Scan for the cell matching the given text and deliver its [X, Y] coordinate at center. 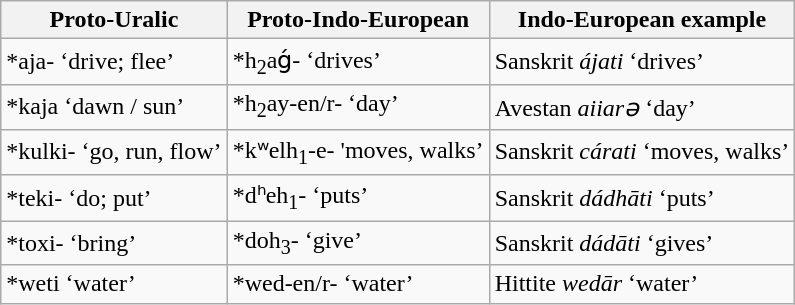
Sanskrit ájati ‘drives’ [642, 62]
*kulki- ‘go, run, flow’ [114, 152]
*kaja ‘dawn / sun’ [114, 107]
*wed-en/r- ‘water’ [358, 284]
*teki- ‘do; put’ [114, 198]
*aja- ‘drive; flee’ [114, 62]
Proto-Indo-European [358, 20]
Sanskrit dádāti ‘gives’ [642, 243]
*weti ‘water’ [114, 284]
Sanskrit cárati ‘moves, walks’ [642, 152]
Proto-Uralic [114, 20]
*dʰeh1- ‘puts’ [358, 198]
*h2ay-en/r- ‘day’ [358, 107]
*h2aǵ- ‘drives’ [358, 62]
Indo-European example [642, 20]
*kʷelh1-e- 'moves, walks’ [358, 152]
*doh3- ‘give’ [358, 243]
*toxi- ‘bring’ [114, 243]
Sanskrit dádhāti ‘puts’ [642, 198]
Hittite wedār ‘water’ [642, 284]
Avestan aiiarǝ ‘day’ [642, 107]
